Detect which cell encompasses the target text, then output its (X, Y) center coordinate. 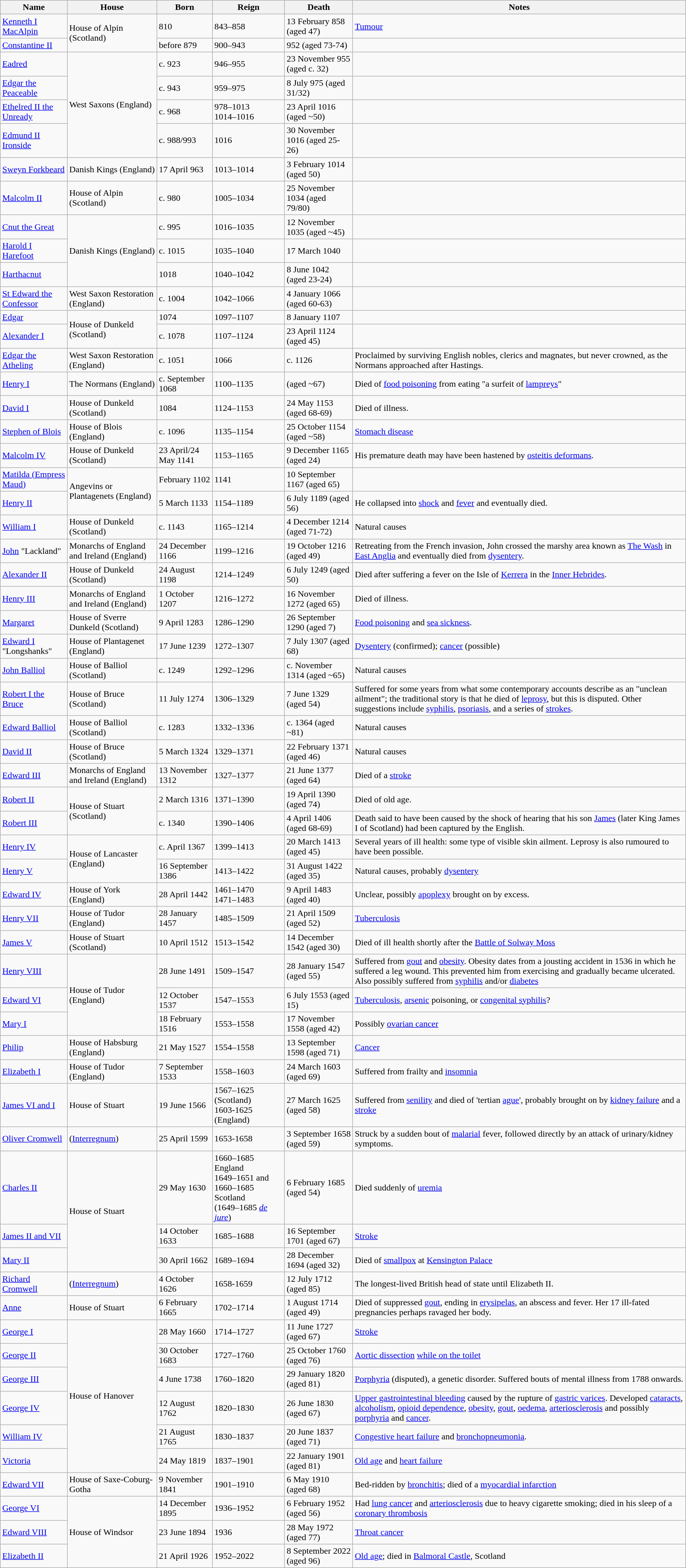
1660–1685 England1649–1651 and 1660–1685 Scotland(1649–1685 de jure) (248, 1188)
Died after suffering a fever on the Isle of Kerrera in the Inner Hebrides. (520, 575)
16 September 1701 (aged 67) (319, 1236)
George III (34, 1379)
14 October 1633 (185, 1236)
12 November 1035 (aged ~45) (319, 227)
13 November 1312 (185, 776)
1567–1625 (Scotland)1603-1625 (England) (248, 1105)
1100–1135 (248, 384)
Dysentery (confirmed); cancer (possible) (520, 646)
Constantine II (34, 45)
Kenneth I MacAlpin (34, 26)
31 August 1422 (aged 35) (319, 871)
c. 923 (185, 64)
Cnut the Great (34, 227)
9 December 1165 (aged 24) (319, 455)
Possibly ovarian cancer (520, 1023)
28 January 1457 (185, 919)
Edward III (34, 776)
Alexander II (34, 575)
28 January 1547 (aged 55) (319, 971)
Died of old age. (520, 799)
1165–1214 (248, 527)
Anne (34, 1308)
Bed-ridden by bronchitis; died of a myocardial infarction (520, 1484)
810 (185, 26)
Richard Cromwell (34, 1284)
6 February 1685 (aged 54) (319, 1188)
1016–1035 (248, 227)
Suffered from senility and died of 'tertian ague', probably brought on by kidney failure and a stroke (520, 1105)
1097–1107 (248, 317)
8 January 1107 (319, 317)
Struck by a sudden bout of malarial fever, followed directly by an attack of urinary/kidney symptoms. (520, 1139)
c. 1283 (185, 728)
1509–1547 (248, 971)
Died of ill health shortly after the Battle of Solway Moss (520, 942)
26 September 1290 (aged 7) (319, 622)
17 April 963 (185, 169)
The longest-lived British head of state until Elizabeth II. (520, 1284)
c. 1143 (185, 527)
Edgar the Atheling (34, 360)
1016 (248, 140)
1837–1901 (248, 1460)
9 November 1841 (185, 1484)
3 February 1014 (aged 50) (319, 169)
House of Lancaster (England) (112, 859)
Retreating from the French invasion, John crossed the marshy area known as The Wash in East Anglia and eventually died from dysentery. (520, 551)
Victoria (34, 1460)
24 May 1819 (185, 1460)
8 June 1042 (aged 23-24) (319, 274)
1952–2022 (248, 1556)
Edward Balliol (34, 728)
c. 995 (185, 227)
Elizabeth II (34, 1556)
1018 (185, 274)
12 August 1762 (185, 1408)
23 April 1016 (aged ~50) (319, 111)
Ethelred II the Unready (34, 111)
Throat cancer (520, 1532)
1272–1307 (248, 646)
c. 1096 (185, 432)
Name (34, 7)
29 January 1820 (aged 81) (319, 1379)
Tumour (520, 26)
Porphyria (disputed), a genetic disorder. Suffered bouts of mental illness from 1788 onwards. (520, 1379)
c. 1126 (319, 360)
Natural causes, probably dysentery (520, 871)
Died of a stroke (520, 776)
Congestive heart failure and bronchopneumonia. (520, 1437)
c. 968 (185, 111)
William I (34, 527)
Henry VII (34, 919)
Edward VII (34, 1484)
28 April 1442 (185, 894)
946–955 (248, 64)
16 September 1386 (185, 871)
1714–1727 (248, 1331)
Harthacnut (34, 274)
c. 1015 (185, 251)
Eadred (34, 64)
19 October 1216 (aged 49) (319, 551)
Tuberculosis, arsenic poisoning, or congenital syphilis? (520, 1000)
Malcolm II (34, 198)
19 April 1390 (aged 74) (319, 799)
6 July 1189 (aged 56) (319, 503)
House of Habsburg (England) (112, 1048)
Henry II (34, 503)
c. April 1367 (185, 847)
29 May 1630 (185, 1188)
28 May 1972 (aged 77) (319, 1532)
c. 1249 (185, 670)
6 February 1665 (185, 1308)
1689–1694 (248, 1260)
Reign (248, 7)
30 April 1662 (185, 1260)
John "Lackland" (34, 551)
1901–1910 (248, 1484)
James VI and I (34, 1105)
1653-1658 (248, 1139)
1547–1553 (248, 1000)
House of Sverre Dunkeld (Scotland) (112, 622)
25 November 1034 (aged 79/80) (319, 198)
28 December 1694 (aged 32) (319, 1260)
1558–1603 (248, 1071)
26 June 1830 (aged 67) (319, 1408)
Died of food poisoning from eating "a surfeit of lampreys" (520, 384)
c. 943 (185, 88)
1 October 1207 (185, 598)
Mary I (34, 1023)
1042–1066 (248, 298)
James V (34, 942)
Cancer (520, 1048)
22 February 1371 (aged 46) (319, 751)
Old age; died in Balmoral Castle, Scotland (520, 1556)
1141 (248, 479)
1329–1371 (248, 751)
1040–1042 (248, 274)
Sweyn Forkbeard (34, 169)
1513–1542 (248, 942)
1727–1760 (248, 1355)
1035–1040 (248, 251)
Robert I the Bruce (34, 699)
He collapsed into shock and fever and eventually died. (520, 503)
David II (34, 751)
1413–1422 (248, 871)
13 September 1598 (aged 71) (319, 1048)
17 March 1040 (319, 251)
28 June 1491 (185, 971)
25 April 1599 (185, 1139)
12 July 1712 (aged 85) (319, 1284)
952 (aged 73-74) (319, 45)
Several years of ill health: some type of visible skin ailment. Leprosy is also rumoured to have been possible. (520, 847)
Alexander I (34, 336)
George VI (34, 1508)
6 February 1952 (aged 56) (319, 1508)
23 April 1124 (aged 45) (319, 336)
30 November 1016 (aged 25-26) (319, 140)
Died of suppressed gout, ending in erysipelas, an abscess and fever. Her 17 ill-fated pregnancies perhaps ravaged her body. (520, 1308)
House of Plantagenet (England) (112, 646)
5 March 1324 (185, 751)
1936–1952 (248, 1508)
Malcolm IV (34, 455)
Suffered from frailty and insomnia (520, 1071)
Robert II (34, 799)
1216–1272 (248, 598)
Died suddenly of uremia (520, 1188)
1124–1153 (248, 408)
1074 (185, 317)
Elizabeth I (34, 1071)
c. 988/993 (185, 140)
23 November 955 (aged c. 32) (319, 64)
1390–1406 (248, 823)
Edmund II Ironside (34, 140)
House of Blois (England) (112, 432)
30 October 1683 (185, 1355)
Edgar the Peaceable (34, 88)
1107–1124 (248, 336)
1199–1216 (248, 551)
14 December 1542 (aged 30) (319, 942)
900–943 (248, 45)
1553–1558 (248, 1023)
1371–1390 (248, 799)
3 September 1658 (aged 59) (319, 1139)
16 November 1272 (aged 65) (319, 598)
4 June 1738 (185, 1379)
Died of smallpox at Kensington Palace (520, 1260)
Henry VIII (34, 971)
21 August 1765 (185, 1437)
24 March 1603 (aged 69) (319, 1071)
Henry I (34, 384)
Old age and heart failure (520, 1460)
21 June 1377 (aged 64) (319, 776)
House of York (England) (112, 894)
17 June 1239 (185, 646)
1399–1413 (248, 847)
9 April 1483 (aged 40) (319, 894)
1685–1688 (248, 1236)
18 February 1516 (185, 1023)
Philip (34, 1048)
Charles II (34, 1188)
c. 1364 (aged ~81) (319, 728)
Had lung cancer and arteriosclerosis due to heavy cigarette smoking; died in his sleep of a coronary thrombosis (520, 1508)
James II and VII (34, 1236)
1 August 1714 (aged 49) (319, 1308)
House (112, 7)
Harold I Harefoot (34, 251)
c. November 1314 (aged ~65) (319, 670)
8 July 975 (aged 31/32) (319, 88)
22 January 1901 (aged 81) (319, 1460)
Matilda (Empress Maud) (34, 479)
1830–1837 (248, 1437)
1013–1014 (248, 169)
Henry V (34, 871)
25 October 1154 (aged ~58) (319, 432)
Death said to have been caused by the shock of hearing that his son James (later King James I of Scotland) had been captured by the English. (520, 823)
John Balliol (34, 670)
Proclaimed by surviving English nobles, clerics and magnates, but never crowned, as the Normans approached after Hastings. (520, 360)
Edward I "Longshanks" (34, 646)
4 April 1406 (aged 68-69) (319, 823)
17 November 1558 (aged 42) (319, 1023)
8 September 2022 (aged 96) (319, 1556)
Stephen of Blois (34, 432)
21 April 1509 (aged 52) (319, 919)
c. September 1068 (185, 384)
11 July 1274 (185, 699)
1332–1336 (248, 728)
House of Windsor (112, 1532)
4 January 1066 (aged 60-63) (319, 298)
1658-1659 (248, 1284)
David I (34, 408)
Notes (520, 7)
Born (185, 7)
9 April 1283 (185, 622)
Angevins or Plantagenets (England) (112, 491)
West Saxons (England) (112, 105)
7 June 1329 (aged 54) (319, 699)
21 May 1527 (185, 1048)
Henry III (34, 598)
1702–1714 (248, 1308)
Margaret (34, 622)
c. 1051 (185, 360)
Edward IV (34, 894)
27 March 1625 (aged 58) (319, 1105)
c. 1004 (185, 298)
Stomach disease (520, 432)
13 February 858 (aged 47) (319, 26)
6 July 1553 (aged 15) (319, 1000)
1214–1249 (248, 575)
Unclear, possibly apoplexy brought on by excess. (520, 894)
Edward VI (34, 1000)
George II (34, 1355)
George IV (34, 1408)
2 March 1316 (185, 799)
1135–1154 (248, 432)
before 879 (185, 45)
23 April/24 May 1141 (185, 455)
1936 (248, 1532)
25 October 1760 (aged 76) (319, 1355)
959–975 (248, 88)
843–858 (248, 26)
1327–1377 (248, 776)
24 May 1153 (aged 68-69) (319, 408)
His premature death may have been hastened by osteitis deformans. (520, 455)
1084 (185, 408)
Robert III (34, 823)
6 May 1910 (aged 68) (319, 1484)
(aged ~67) (319, 384)
The Normans (England) (112, 384)
Edward VIII (34, 1532)
1066 (248, 360)
1154–1189 (248, 503)
George I (34, 1331)
23 June 1894 (185, 1532)
Edgar (34, 317)
1153–1165 (248, 455)
6 July 1249 (aged 50) (319, 575)
William IV (34, 1437)
1820–1830 (248, 1408)
1286–1290 (248, 622)
House of Saxe-Coburg-Gotha (112, 1484)
7 September 1533 (185, 1071)
House of Hanover (112, 1396)
7 July 1307 (aged 68) (319, 646)
Food poisoning and sea sickness. (520, 622)
19 June 1566 (185, 1105)
c. 1340 (185, 823)
Mary II (34, 1260)
10 April 1512 (185, 942)
20 June 1837 (aged 71) (319, 1437)
Death (319, 7)
12 October 1537 (185, 1000)
1485–1509 (248, 919)
14 December 1895 (185, 1508)
1760–1820 (248, 1379)
21 April 1926 (185, 1556)
Aortic dissection while on the toilet (520, 1355)
24 August 1198 (185, 575)
1005–1034 (248, 198)
4 December 1214 (aged 71-72) (319, 527)
Oliver Cromwell (34, 1139)
5 March 1133 (185, 503)
1554–1558 (248, 1048)
10 September 1167 (aged 65) (319, 479)
11 June 1727 (aged 67) (319, 1331)
1292–1296 (248, 670)
28 May 1660 (185, 1331)
1306–1329 (248, 699)
1461–14701471–1483 (248, 894)
4 October 1626 (185, 1284)
c. 980 (185, 198)
February 1102 (185, 479)
24 December 1166 (185, 551)
c. 1078 (185, 336)
St Edward the Confessor (34, 298)
Henry IV (34, 847)
20 March 1413 (aged 45) (319, 847)
Tuberculosis (520, 919)
978–10131014–1016 (248, 111)
